Output the (X, Y) coordinate of the center of the cell containing the given text.  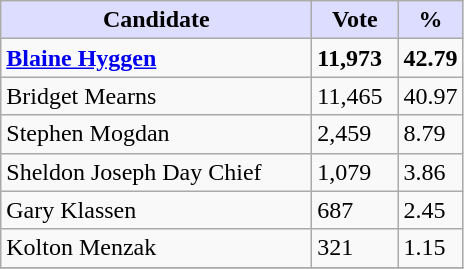
Candidate (156, 20)
Sheldon Joseph Day Chief (156, 172)
8.79 (430, 134)
2.45 (430, 210)
687 (355, 210)
Blaine Hyggen (156, 58)
40.97 (430, 96)
2,459 (355, 134)
Vote (355, 20)
11,973 (355, 58)
11,465 (355, 96)
42.79 (430, 58)
Bridget Mearns (156, 96)
Gary Klassen (156, 210)
321 (355, 248)
1.15 (430, 248)
% (430, 20)
1,079 (355, 172)
Stephen Mogdan (156, 134)
3.86 (430, 172)
Kolton Menzak (156, 248)
